Provide the [X, Y] coordinate of the cell's center where the given text is located.  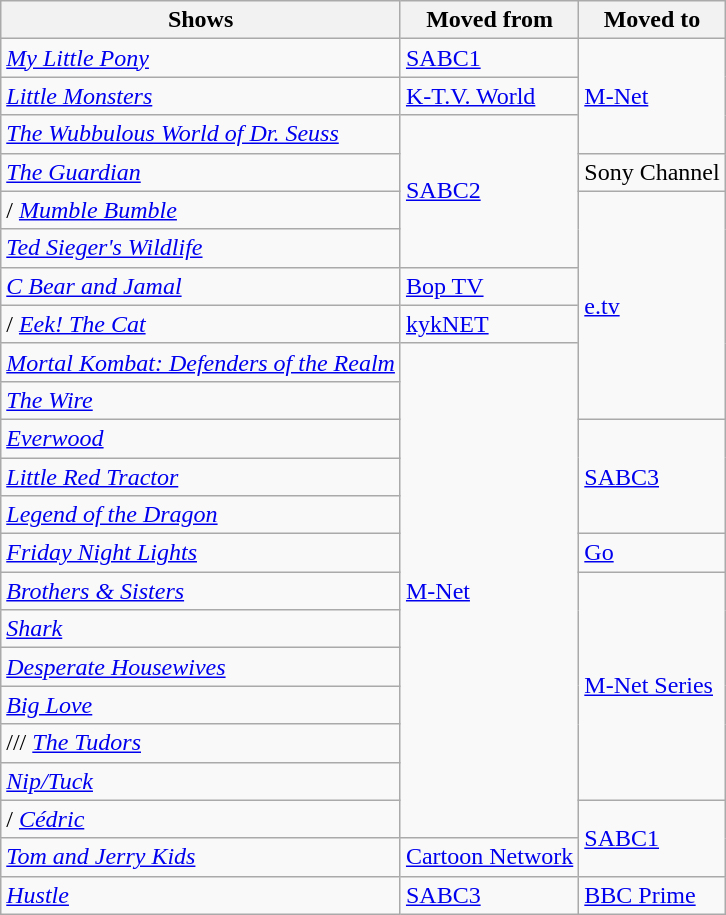
Friday Night Lights [201, 553]
Brothers & Sisters [201, 591]
Moved to [652, 20]
/// The Tudors [201, 743]
Bop TV [489, 286]
e.tv [652, 305]
The Wire [201, 400]
My Little Pony [201, 58]
Mortal Kombat: Defenders of the Realm [201, 362]
Shows [201, 20]
/ Cédric [201, 819]
Hustle [201, 895]
M-Net Series [652, 686]
Moved from [489, 20]
The Guardian [201, 172]
K-T.V. World [489, 96]
Cartoon Network [489, 857]
BBC Prime [652, 895]
/ Mumble Bumble [201, 210]
Big Love [201, 705]
The Wubbulous World of Dr. Seuss [201, 134]
Little Red Tractor [201, 477]
Go [652, 553]
C Bear and Jamal [201, 286]
Little Monsters [201, 96]
Tom and Jerry Kids [201, 857]
SABC2 [489, 191]
Everwood [201, 438]
Nip/Tuck [201, 781]
Sony Channel [652, 172]
Shark [201, 629]
Desperate Housewives [201, 667]
/ Eek! The Cat [201, 324]
Legend of the Dragon [201, 515]
kykNET [489, 324]
Ted Sieger's Wildlife [201, 248]
